Return [x, y] of the center of cell containing provided text 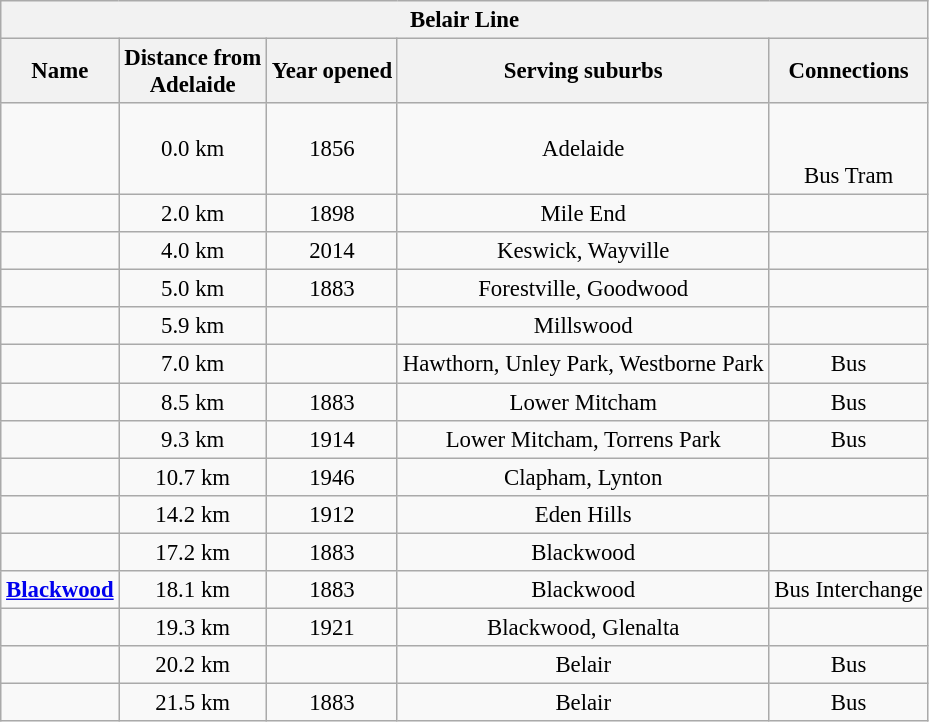
21.5 km [192, 702]
Blackwood, Glenalta [583, 627]
19.3 km [192, 627]
18.1 km [192, 590]
1856 [332, 149]
5.9 km [192, 327]
17.2 km [192, 552]
1914 [332, 439]
Hawthorn, Unley Park, Westborne Park [583, 364]
Belair Line [464, 20]
Year opened [332, 72]
1912 [332, 514]
Lower Mitcham, Torrens Park [583, 439]
Connections [848, 72]
Serving suburbs [583, 72]
Clapham, Lynton [583, 477]
14.2 km [192, 514]
Adelaide [583, 149]
1898 [332, 214]
20.2 km [192, 665]
Lower Mitcham [583, 402]
Mile End [583, 214]
1921 [332, 627]
2.0 km [192, 214]
8.5 km [192, 402]
9.3 km [192, 439]
7.0 km [192, 364]
10.7 km [192, 477]
5.0 km [192, 289]
Forestville, Goodwood [583, 289]
Bus Tram [848, 149]
2014 [332, 251]
Distance fromAdelaide [192, 72]
Bus Interchange [848, 590]
0.0 km [192, 149]
1946 [332, 477]
Eden Hills [583, 514]
4.0 km [192, 251]
Name [60, 72]
Millswood [583, 327]
Keswick, Wayville [583, 251]
